Search for the cell housing the specified text and yield its (X, Y) center coordinate. 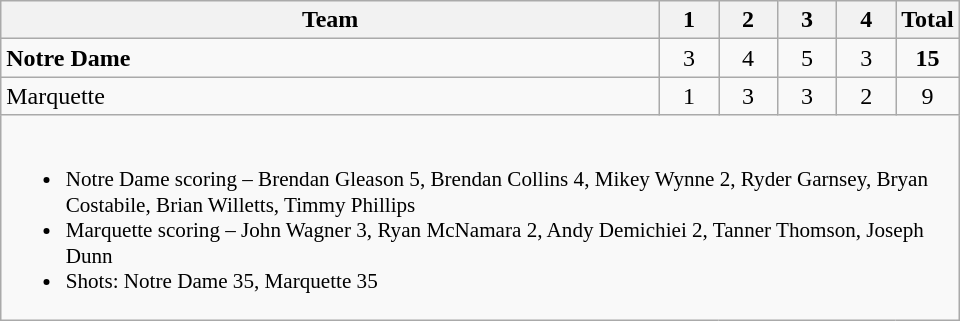
Marquette (330, 96)
Total (928, 20)
15 (928, 58)
5 (808, 58)
Notre Dame (330, 58)
Team (330, 20)
9 (928, 96)
